Detect which cell encompasses the target text, then output its (x, y) center coordinate. 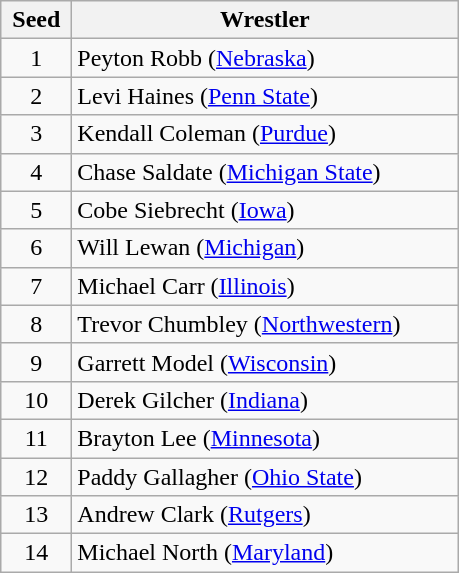
Levi Haines (Penn State) (265, 96)
1 (36, 58)
Brayton Lee (Minnesota) (265, 438)
8 (36, 324)
Paddy Gallagher (Ohio State) (265, 477)
Trevor Chumbley (Northwestern) (265, 324)
11 (36, 438)
2 (36, 96)
3 (36, 134)
Peyton Robb (Nebraska) (265, 58)
14 (36, 553)
9 (36, 362)
6 (36, 248)
Will Lewan (Michigan) (265, 248)
Chase Saldate (Michigan State) (265, 172)
4 (36, 172)
12 (36, 477)
Michael Carr (Illinois) (265, 286)
Garrett Model (Wisconsin) (265, 362)
10 (36, 400)
7 (36, 286)
Cobe Siebrecht (Iowa) (265, 210)
Andrew Clark (Rutgers) (265, 515)
Wrestler (265, 20)
13 (36, 515)
5 (36, 210)
Derek Gilcher (Indiana) (265, 400)
Kendall Coleman (Purdue) (265, 134)
Michael North (Maryland) (265, 553)
Seed (36, 20)
